Find where the given text appears and provide that cell's center as [x, y] coordinate. 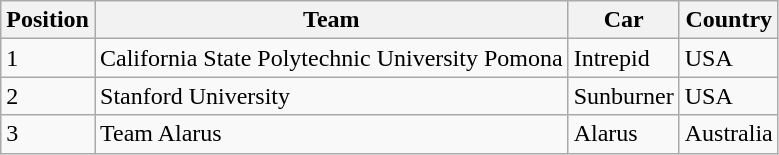
Team [331, 20]
Sunburner [624, 96]
Position [48, 20]
Australia [728, 134]
Stanford University [331, 96]
2 [48, 96]
1 [48, 58]
California State Polytechnic University Pomona [331, 58]
Team Alarus [331, 134]
3 [48, 134]
Country [728, 20]
Alarus [624, 134]
Intrepid [624, 58]
Car [624, 20]
